Capture the cell that displays the provided text and extract its [x, y] central coordinate. 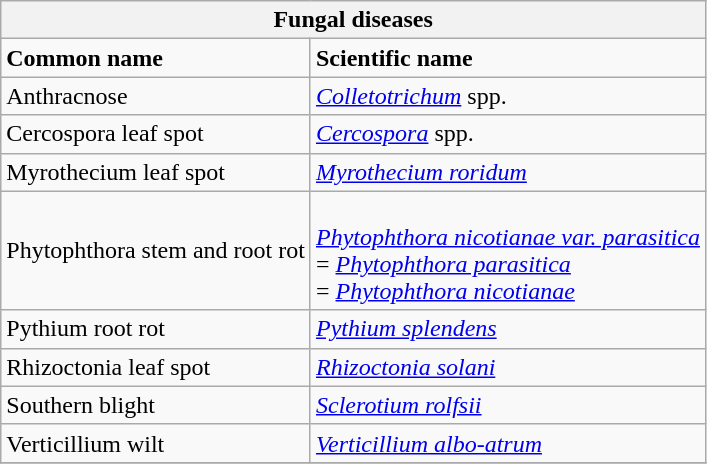
Verticillium albo-atrum [508, 443]
Colletotrichum spp. [508, 96]
Cercospora leaf spot [156, 134]
Myrothecium roridum [508, 172]
Pythium splendens [508, 329]
Pythium root rot [156, 329]
Southern blight [156, 405]
Myrothecium leaf spot [156, 172]
Sclerotium rolfsii [508, 405]
Anthracnose [156, 96]
Common name [156, 58]
Rhizoctonia leaf spot [156, 367]
Phytophthora stem and root rot [156, 250]
Phytophthora nicotianae var. parasitica = Phytophthora parasitica = Phytophthora nicotianae [508, 250]
Fungal diseases [354, 20]
Verticillium wilt [156, 443]
Rhizoctonia solani [508, 367]
Scientific name [508, 58]
Cercospora spp. [508, 134]
